Return the (X, Y) coordinate for the center point of the cell that contains the specified text.  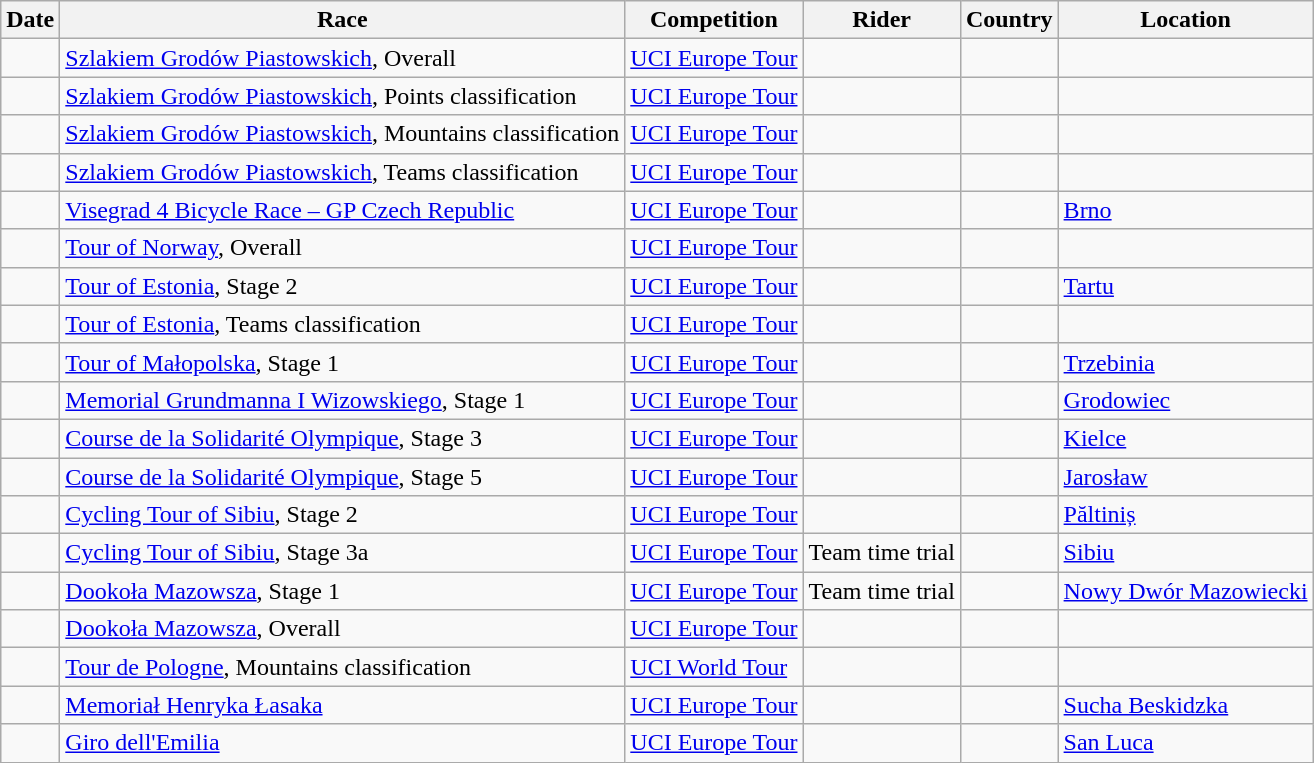
Memoriał Henryka Łasaka (342, 705)
Tour of Małopolska, Stage 1 (342, 362)
Competition (714, 20)
Cycling Tour of Sibiu, Stage 3a (342, 553)
Location (1186, 20)
Tour of Norway, Overall (342, 248)
Course de la Solidarité Olympique, Stage 5 (342, 477)
Country (1009, 20)
Race (342, 20)
Tour of Estonia, Stage 2 (342, 286)
Giro dell'Emilia (342, 743)
Date (30, 20)
Tour de Pologne, Mountains classification (342, 667)
Brno (1186, 210)
Păltiniș (1186, 515)
Sucha Beskidzka (1186, 705)
San Luca (1186, 743)
Szlakiem Grodów Piastowskich, Mountains classification (342, 134)
Grodowiec (1186, 400)
Szlakiem Grodów Piastowskich, Teams classification (342, 172)
Dookoła Mazowsza, Stage 1 (342, 591)
Jarosław (1186, 477)
Rider (882, 20)
UCI World Tour (714, 667)
Course de la Solidarité Olympique, Stage 3 (342, 438)
Tour of Estonia, Teams classification (342, 324)
Memorial Grundmanna I Wizowskiego, Stage 1 (342, 400)
Visegrad 4 Bicycle Race – GP Czech Republic (342, 210)
Trzebinia (1186, 362)
Kielce (1186, 438)
Sibiu (1186, 553)
Szlakiem Grodów Piastowskich, Points classification (342, 96)
Dookoła Mazowsza, Overall (342, 629)
Cycling Tour of Sibiu, Stage 2 (342, 515)
Tartu (1186, 286)
Nowy Dwór Mazowiecki (1186, 591)
Szlakiem Grodów Piastowskich, Overall (342, 58)
